Extract the [X, Y] coordinate from the center of the cell holding the provided text.  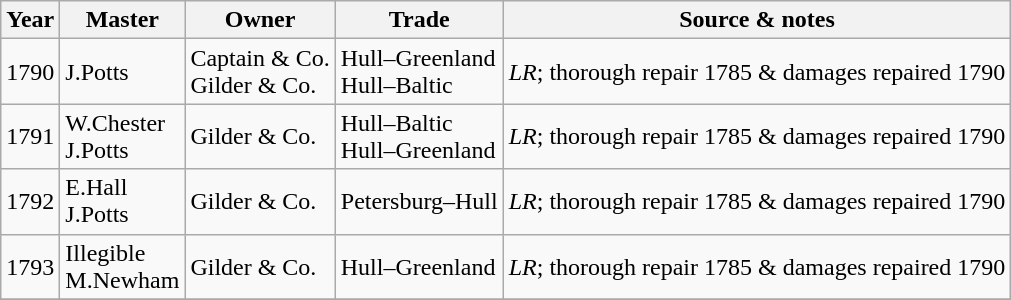
W.ChesterJ.Potts [122, 136]
IllegibleM.Newham [122, 266]
Hull–Greenland [419, 266]
1791 [30, 136]
Hull–BalticHull–Greenland [419, 136]
1790 [30, 72]
Captain & Co.Gilder & Co. [260, 72]
Source & notes [757, 20]
1793 [30, 266]
Petersburg–Hull [419, 202]
J.Potts [122, 72]
Hull–GreenlandHull–Baltic [419, 72]
Year [30, 20]
Owner [260, 20]
E.HallJ.Potts [122, 202]
1792 [30, 202]
Trade [419, 20]
Master [122, 20]
